Extract the [X, Y] coordinate from the center of the cell holding the provided text.  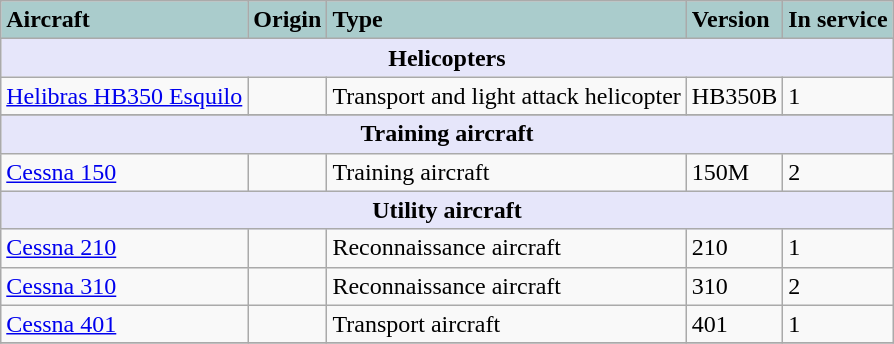
401 [734, 324]
Utility aircraft [447, 210]
Cessna 310 [124, 286]
Transport aircraft [506, 324]
Cessna 401 [124, 324]
In service [838, 20]
150M [734, 172]
210 [734, 248]
Version [734, 20]
Helicopters [447, 58]
Cessna 210 [124, 248]
Cessna 150 [124, 172]
310 [734, 286]
Helibras HB350 Esquilo [124, 96]
Origin [288, 20]
Aircraft [124, 20]
Type [506, 20]
HB350B [734, 96]
Transport and light attack helicopter [506, 96]
